Provide the (X, Y) coordinate of the cell's center where the given text is located.  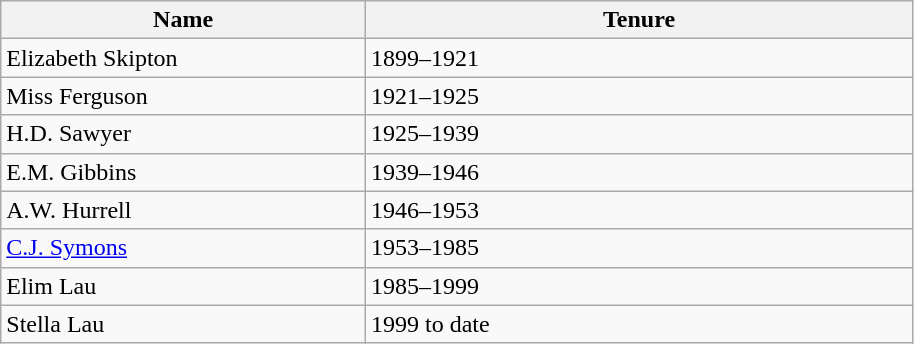
1921–1925 (638, 96)
Miss Ferguson (184, 96)
Tenure (638, 20)
1899–1921 (638, 58)
1946–1953 (638, 210)
H.D. Sawyer (184, 134)
1925–1939 (638, 134)
Stella Lau (184, 324)
1953–1985 (638, 248)
A.W. Hurrell (184, 210)
1999 to date (638, 324)
Elim Lau (184, 286)
1939–1946 (638, 172)
1985–1999 (638, 286)
Elizabeth Skipton (184, 58)
Name (184, 20)
E.M. Gibbins (184, 172)
C.J. Symons (184, 248)
